Determine the (x, y) coordinate at the center of the cell enclosing the given text.  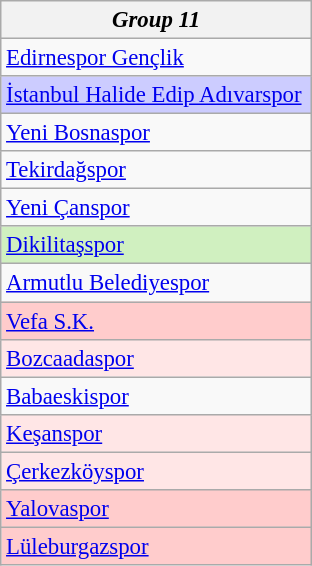
İstanbul Halide Edip Adıvarspor (156, 95)
Yeni Çanspor (156, 208)
Keşanspor (156, 433)
Yeni Bosnaspor (156, 133)
Çerkezköyspor (156, 471)
Tekirdağspor (156, 170)
Babaeskispor (156, 396)
Dikilitaşspor (156, 245)
Vefa S.K. (156, 321)
Lüleburgazspor (156, 546)
Bozcaadaspor (156, 358)
Armutlu Belediyespor (156, 283)
Yalovaspor (156, 509)
Edirnespor Gençlik (156, 58)
Group 11 (156, 20)
